Return the [x, y] coordinate for the center point of the cell that contains the specified text.  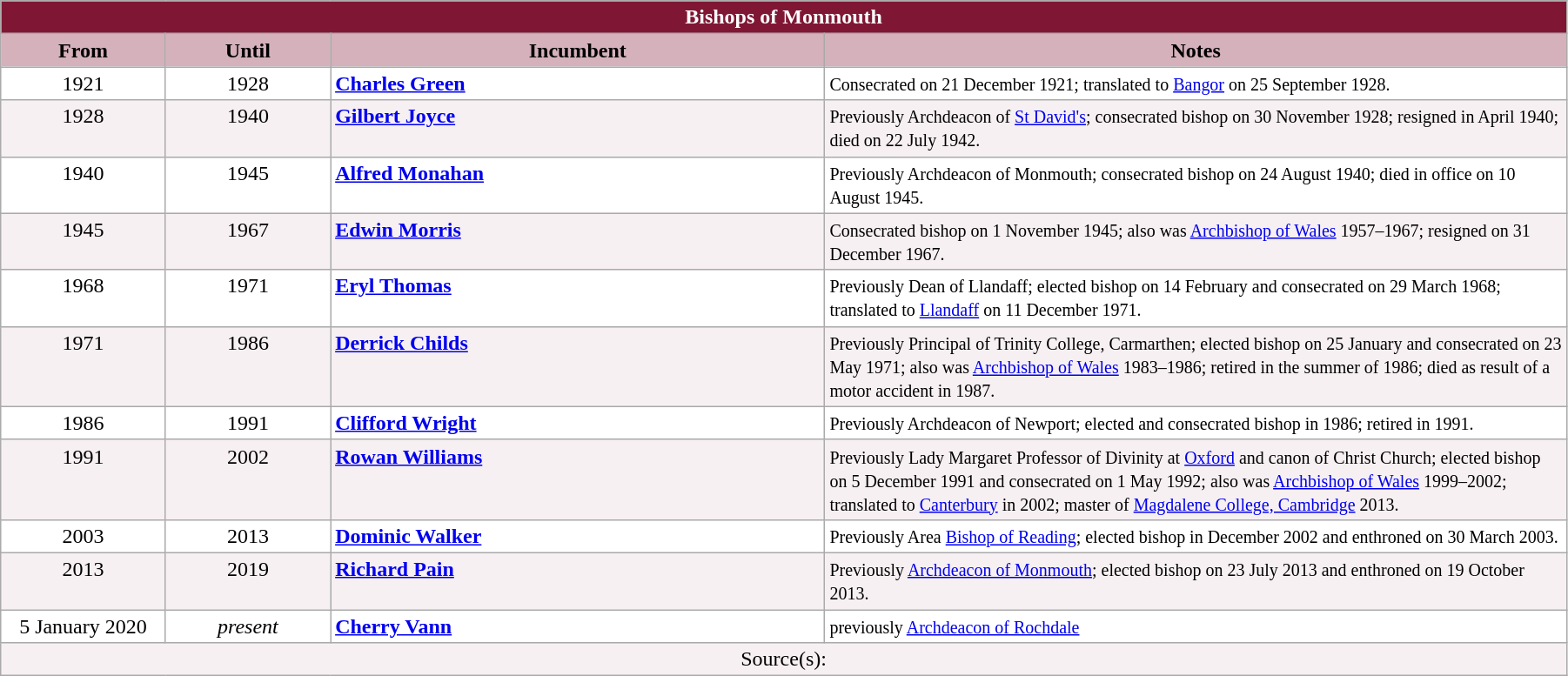
2019 [247, 581]
Edwin Morris [578, 242]
Bishops of Monmouth [784, 17]
Clifford Wright [578, 423]
Previously Archdeacon of Newport; elected and consecrated bishop in 1986; retired in 1991. [1196, 423]
1967 [247, 242]
Previously Archdeacon of Monmouth; elected bishop on 23 July 2013 and enthroned on 19 October 2013. [1196, 581]
Rowan Williams [578, 479]
From [84, 50]
Consecrated on 21 December 1921; translated to Bangor on 25 September 1928. [1196, 84]
Cherry Vann [578, 626]
Alfred Monahan [578, 184]
Previously Archdeacon of Monmouth; consecrated bishop on 24 August 1940; died in office on 10 August 1945. [1196, 184]
1968 [84, 298]
Notes [1196, 50]
Consecrated bishop on 1 November 1945; also was Archbishop of Wales 1957–1967; resigned on 31 December 1967. [1196, 242]
Previously Archdeacon of St David's; consecrated bishop on 30 November 1928; resigned in April 1940; died on 22 July 1942. [1196, 129]
Until [247, 50]
Previously Dean of Llandaff; elected bishop on 14 February and consecrated on 29 March 1968; translated to Llandaff on 11 December 1971. [1196, 298]
2002 [247, 479]
previously Archdeacon of Rochdale [1196, 626]
Derrick Childs [578, 366]
Dominic Walker [578, 536]
Previously Area Bishop of Reading; elected bishop in December 2002 and enthroned on 30 March 2003. [1196, 536]
5 January 2020 [84, 626]
Eryl Thomas [578, 298]
Richard Pain [578, 581]
Incumbent [578, 50]
2003 [84, 536]
Source(s): [784, 659]
Gilbert Joyce [578, 129]
Charles Green [578, 84]
1921 [84, 84]
present [247, 626]
